Determine the [X, Y] coordinate at the center of the cell enclosing the given text.  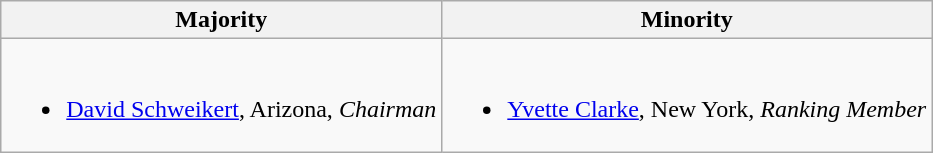
David Schweikert, Arizona, Chairman [222, 96]
Minority [687, 20]
Majority [222, 20]
Yvette Clarke, New York, Ranking Member [687, 96]
